Find where the given text appears and provide that cell's center as [x, y] coordinate. 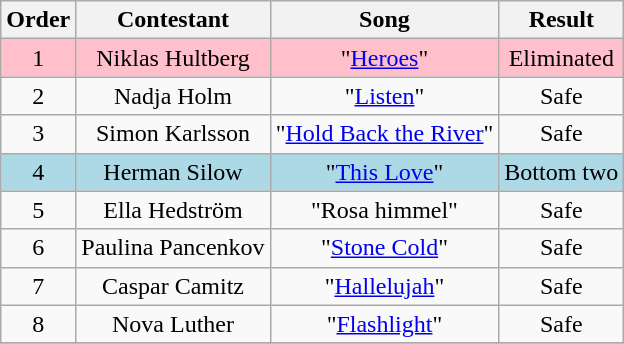
Caspar Camitz [173, 286]
Herman Silow [173, 172]
"Hold Back the River" [384, 134]
Paulina Pancenkov [173, 248]
Eliminated [562, 58]
"Heroes" [384, 58]
"Listen" [384, 96]
Simon Karlsson [173, 134]
2 [38, 96]
8 [38, 324]
6 [38, 248]
"This Love" [384, 172]
4 [38, 172]
"Hallelujah" [384, 286]
Song [384, 20]
5 [38, 210]
1 [38, 58]
"Stone Cold" [384, 248]
3 [38, 134]
Contestant [173, 20]
Bottom two [562, 172]
Nadja Holm [173, 96]
"Rosa himmel" [384, 210]
Order [38, 20]
7 [38, 286]
Nova Luther [173, 324]
Niklas Hultberg [173, 58]
"Flashlight" [384, 324]
Ella Hedström [173, 210]
Result [562, 20]
